Locate the cell with the specified text and output its [X, Y] center coordinate. 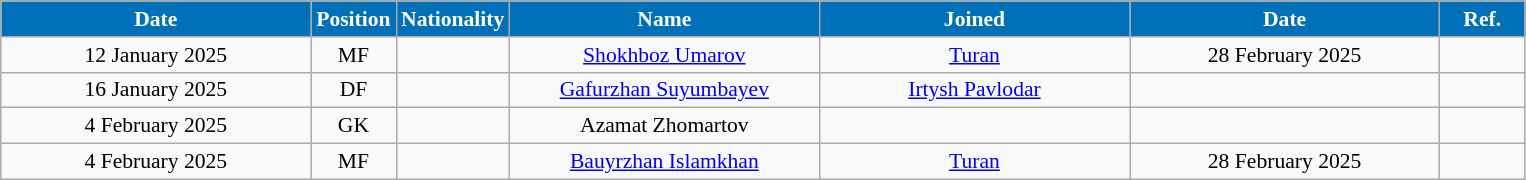
Irtysh Pavlodar [974, 90]
Shokhboz Umarov [664, 55]
Name [664, 19]
16 January 2025 [156, 90]
Azamat Zhomartov [664, 126]
12 January 2025 [156, 55]
Nationality [452, 19]
DF [354, 90]
Position [354, 19]
GK [354, 126]
Gafurzhan Suyumbayev [664, 90]
Joined [974, 19]
Ref. [1482, 19]
Bauyrzhan Islamkhan [664, 162]
